From the cell containing the given text, extract its center point as [x, y] coordinate. 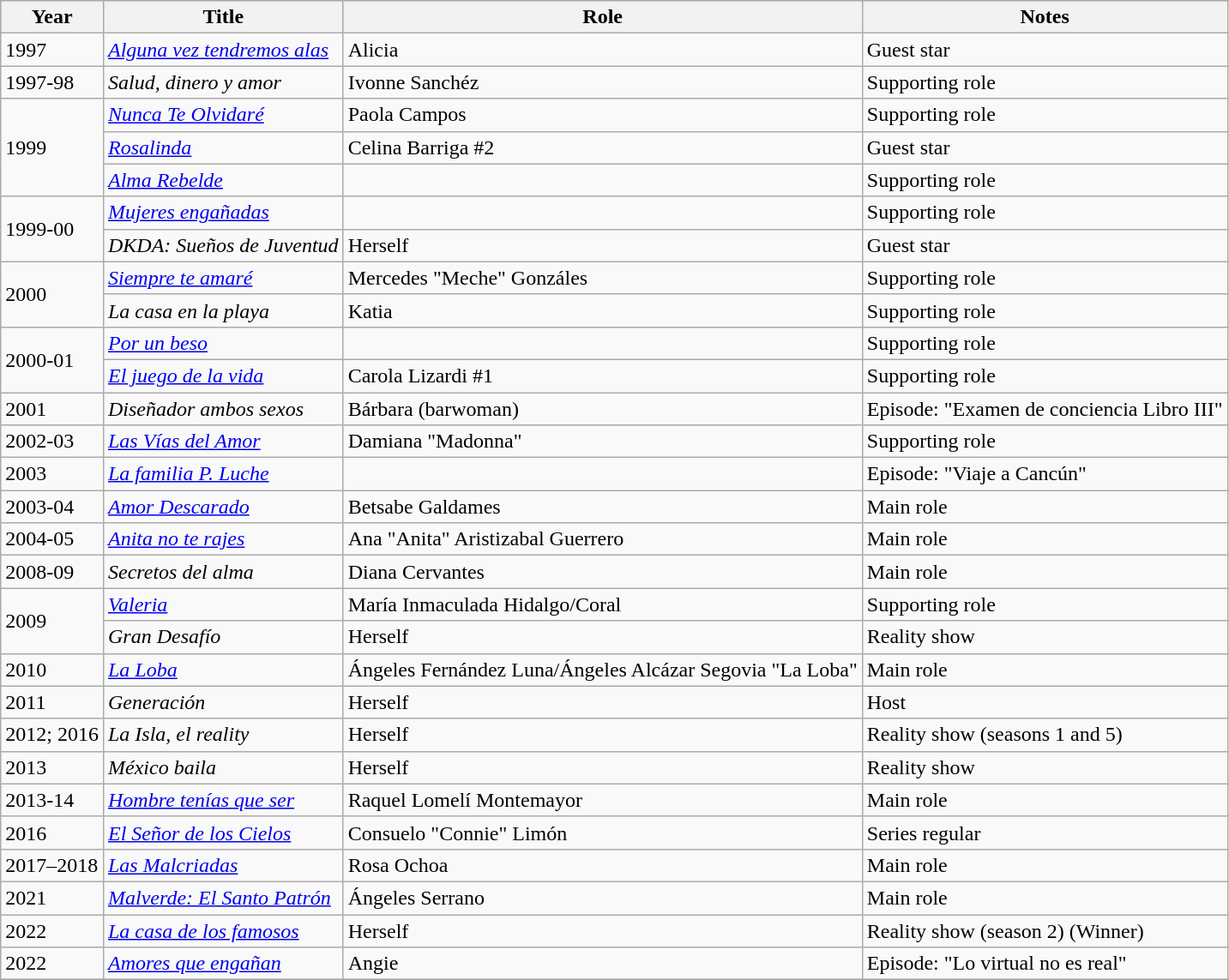
Alicia [602, 50]
La familia P. Luche [223, 474]
Alma Rebelde [223, 180]
Rosalinda [223, 147]
2003-04 [52, 507]
2013 [52, 767]
Carola Lizardi #1 [602, 376]
Siempre te amaré [223, 278]
2001 [52, 409]
Malverde: El Santo Patrón [223, 898]
1999-00 [52, 229]
Celina Barriga #2 [602, 147]
El juego de la vida [223, 376]
2016 [52, 833]
Hombre tenías que ser [223, 800]
2004-05 [52, 539]
2021 [52, 898]
Ivonne Sanchéz [602, 82]
Title [223, 17]
La casa en la playa [223, 310]
Diana Cervantes [602, 572]
Episode: "Viaje a Cancún" [1045, 474]
Amores que engañan [223, 964]
1999 [52, 147]
Ángeles Serrano [602, 898]
Las Vías del Amor [223, 442]
Ana "Anita" Aristizabal Guerrero [602, 539]
2009 [52, 621]
2011 [52, 702]
Paola Campos [602, 115]
Gran Desafío [223, 637]
Generación [223, 702]
Angie [602, 964]
Year [52, 17]
Las Malcriadas [223, 865]
2017–2018 [52, 865]
Consuelo "Connie" Limón [602, 833]
1997-98 [52, 82]
La casa de los famosos [223, 930]
Valeria [223, 604]
Amor Descarado [223, 507]
La Isla, el reality [223, 735]
2002-03 [52, 442]
Rosa Ochoa [602, 865]
Diseñador ambos sexos [223, 409]
Damiana "Madonna" [602, 442]
Reality show (season 2) (Winner) [1045, 930]
Ángeles Fernández Luna/Ángeles Alcázar Segovia "La Loba" [602, 670]
2000 [52, 294]
2012; 2016 [52, 735]
Mercedes "Meche" Gonzáles [602, 278]
México baila [223, 767]
Salud, dinero y amor [223, 82]
Episode: "Examen de conciencia Libro III" [1045, 409]
2000-01 [52, 359]
Por un beso [223, 343]
Anita no te rajes [223, 539]
Alguna vez tendremos alas [223, 50]
Secretos del alma [223, 572]
Nunca Te Olvidaré [223, 115]
2008-09 [52, 572]
La Loba [223, 670]
Notes [1045, 17]
2010 [52, 670]
Episode: "Lo virtual no es real" [1045, 964]
2003 [52, 474]
Raquel Lomelí Montemayor [602, 800]
Host [1045, 702]
Series regular [1045, 833]
DKDA: Sueños de Juventud [223, 245]
Betsabe Galdames [602, 507]
Reality show (seasons 1 and 5) [1045, 735]
Mujeres engañadas [223, 213]
María Inmaculada Hidalgo/Coral [602, 604]
2013-14 [52, 800]
1997 [52, 50]
El Señor de los Cielos [223, 833]
Role [602, 17]
Bárbara (barwoman) [602, 409]
Katia [602, 310]
